Capture the cell that displays the provided text and extract its (X, Y) central coordinate. 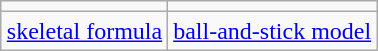
ball-and-stick model (272, 31)
skeletal formula (84, 31)
